From the cell containing the given text, extract its center point as [x, y] coordinate. 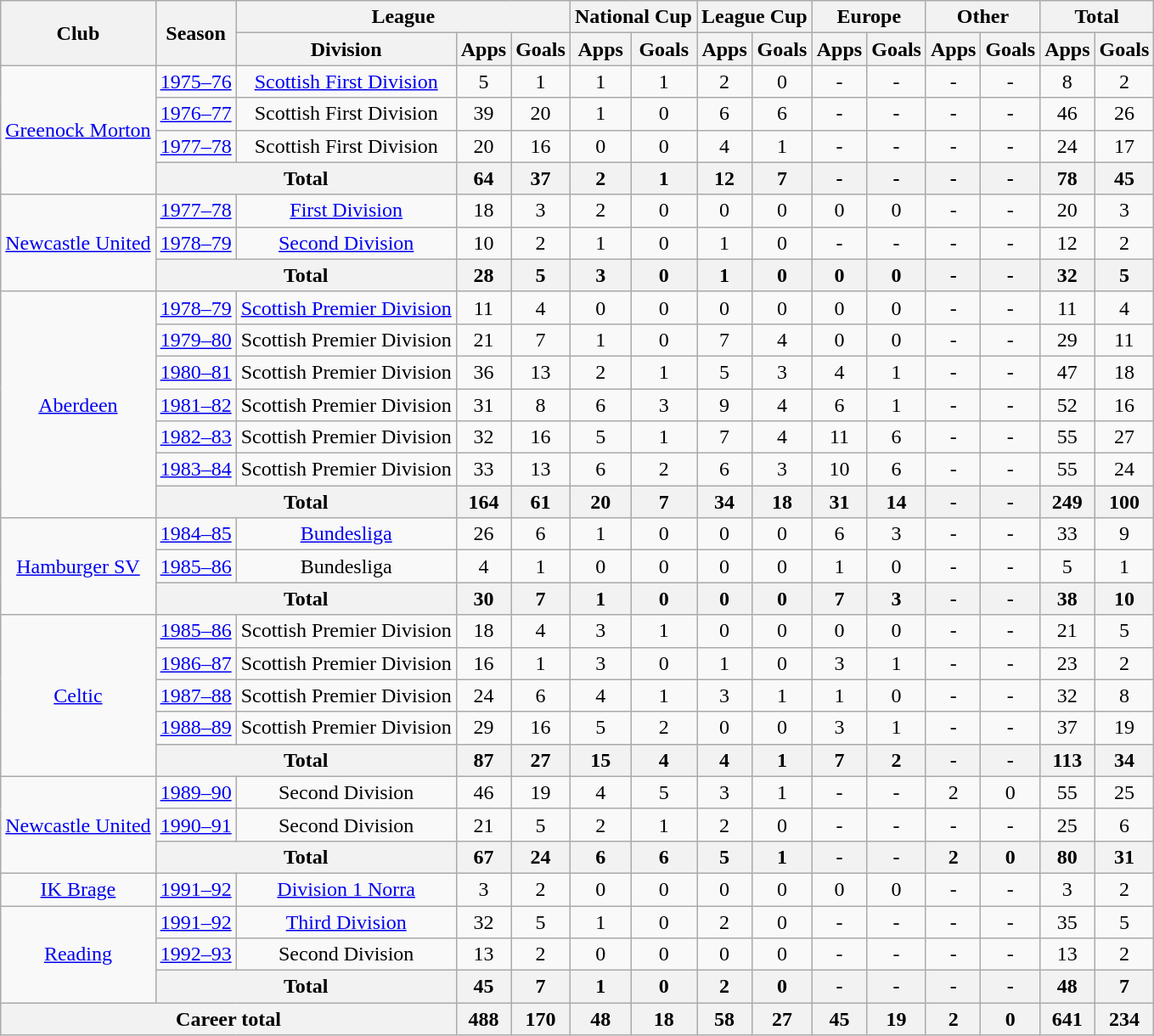
IK Brage [78, 889]
67 [483, 857]
47 [1067, 372]
164 [483, 502]
1976–77 [195, 114]
28 [483, 275]
249 [1067, 502]
17 [1124, 146]
Season [195, 33]
234 [1124, 1019]
488 [483, 1019]
Division 1 Norra [346, 889]
Third Division [346, 921]
87 [483, 760]
1987–88 [195, 695]
100 [1124, 502]
52 [1067, 405]
1979–80 [195, 340]
30 [483, 599]
Europe [869, 17]
Club [78, 33]
National Cup [633, 17]
80 [1067, 857]
170 [541, 1019]
23 [1067, 663]
Reading [78, 954]
Celtic [78, 695]
1992–93 [195, 954]
78 [1067, 178]
64 [483, 178]
1975–76 [195, 82]
38 [1067, 599]
1989–90 [195, 792]
1986–87 [195, 663]
1983–84 [195, 470]
Division [346, 49]
Aberdeen [78, 404]
61 [541, 502]
Other [982, 17]
League Cup [754, 17]
First Division [346, 211]
Career total [228, 1019]
36 [483, 372]
39 [483, 114]
1980–81 [195, 372]
14 [897, 502]
Greenock Morton [78, 130]
58 [723, 1019]
35 [1067, 921]
1988–89 [195, 728]
League [402, 17]
641 [1067, 1019]
1990–91 [195, 825]
15 [600, 760]
Hamburger SV [78, 566]
1981–82 [195, 405]
1982–83 [195, 437]
1984–85 [195, 534]
113 [1067, 760]
